Find where the given text appears and provide that cell's center as (X, Y) coordinate. 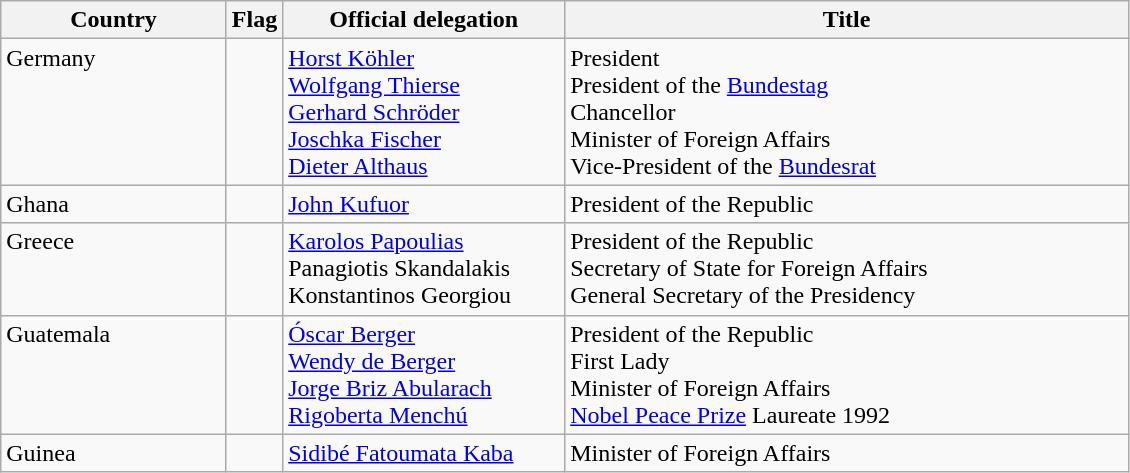
President of the RepublicFirst LadyMinister of Foreign AffairsNobel Peace Prize Laureate 1992 (847, 374)
Official delegation (424, 20)
Óscar BergerWendy de BergerJorge Briz AbularachRigoberta Menchú (424, 374)
PresidentPresident of the BundestagChancellorMinister of Foreign AffairsVice-President of the Bundesrat (847, 112)
President of the RepublicSecretary of State for Foreign AffairsGeneral Secretary of the Presidency (847, 269)
Title (847, 20)
John Kufuor (424, 204)
Sidibé Fatoumata Kaba (424, 453)
Guinea (114, 453)
Ghana (114, 204)
Greece (114, 269)
Karolos PapouliasPanagiotis SkandalakisKonstantinos Georgiou (424, 269)
Guatemala (114, 374)
President of the Republic (847, 204)
Minister of Foreign Affairs (847, 453)
Germany (114, 112)
Flag (254, 20)
Horst KöhlerWolfgang ThierseGerhard SchröderJoschka FischerDieter Althaus (424, 112)
Country (114, 20)
